Locate the cell with the specified text and output its [X, Y] center coordinate. 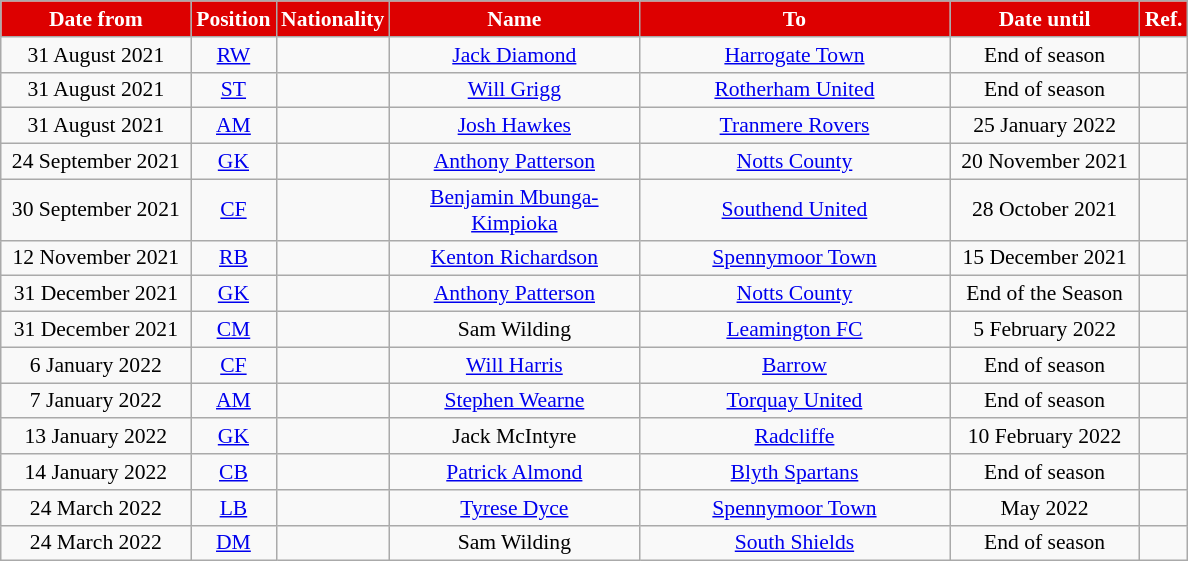
ST [234, 90]
Torquay United [794, 401]
May 2022 [1045, 508]
15 December 2021 [1045, 258]
Name [514, 19]
Rotherham United [794, 90]
LB [234, 508]
RB [234, 258]
24 September 2021 [96, 162]
10 February 2022 [1045, 437]
Southend United [794, 210]
7 January 2022 [96, 401]
Barrow [794, 365]
Will Grigg [514, 90]
Date from [96, 19]
Nationality [332, 19]
12 November 2021 [96, 258]
RW [234, 55]
Jack McIntyre [514, 437]
Radcliffe [794, 437]
To [794, 19]
Position [234, 19]
30 September 2021 [96, 210]
Josh Hawkes [514, 126]
Kenton Richardson [514, 258]
25 January 2022 [1045, 126]
5 February 2022 [1045, 330]
Jack Diamond [514, 55]
20 November 2021 [1045, 162]
Tranmere Rovers [794, 126]
Date until [1045, 19]
Ref. [1164, 19]
Stephen Wearne [514, 401]
Will Harris [514, 365]
Harrogate Town [794, 55]
CB [234, 472]
28 October 2021 [1045, 210]
Blyth Spartans [794, 472]
13 January 2022 [96, 437]
6 January 2022 [96, 365]
End of the Season [1045, 294]
Leamington FC [794, 330]
CM [234, 330]
Benjamin Mbunga-Kimpioka [514, 210]
DM [234, 543]
South Shields [794, 543]
14 January 2022 [96, 472]
Tyrese Dyce [514, 508]
Patrick Almond [514, 472]
